Return [x, y] of the center of cell containing provided text 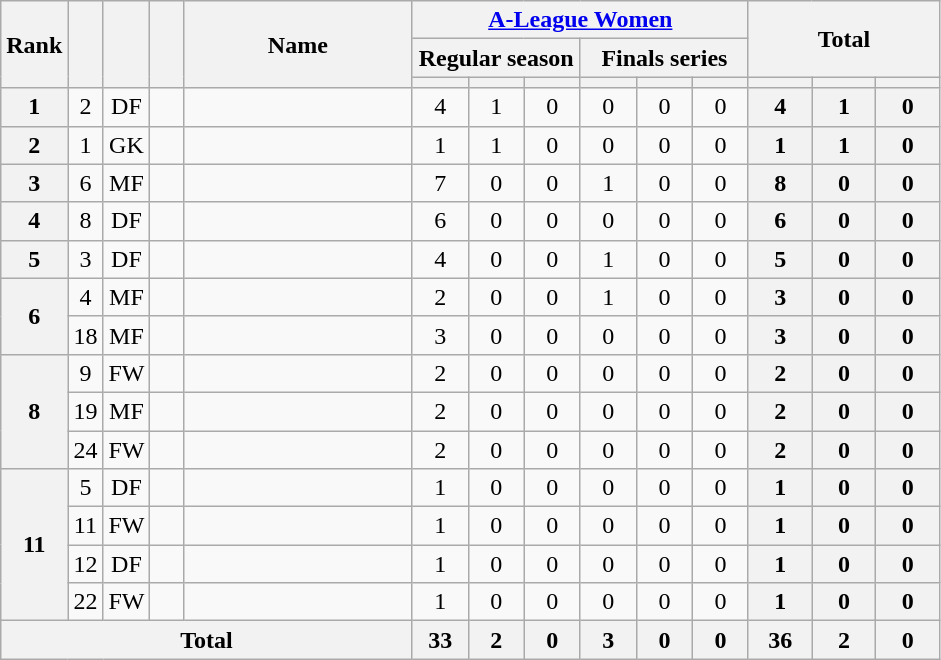
19 [86, 411]
36 [780, 640]
7 [440, 183]
Regular season [496, 58]
33 [440, 640]
Rank [34, 44]
18 [86, 335]
GK [126, 145]
Name [298, 44]
Finals series [664, 58]
12 [86, 564]
24 [86, 449]
22 [86, 602]
9 [86, 373]
A-League Women [580, 20]
